For the text-containing cell, return its midpoint in (X, Y) coordinate format. 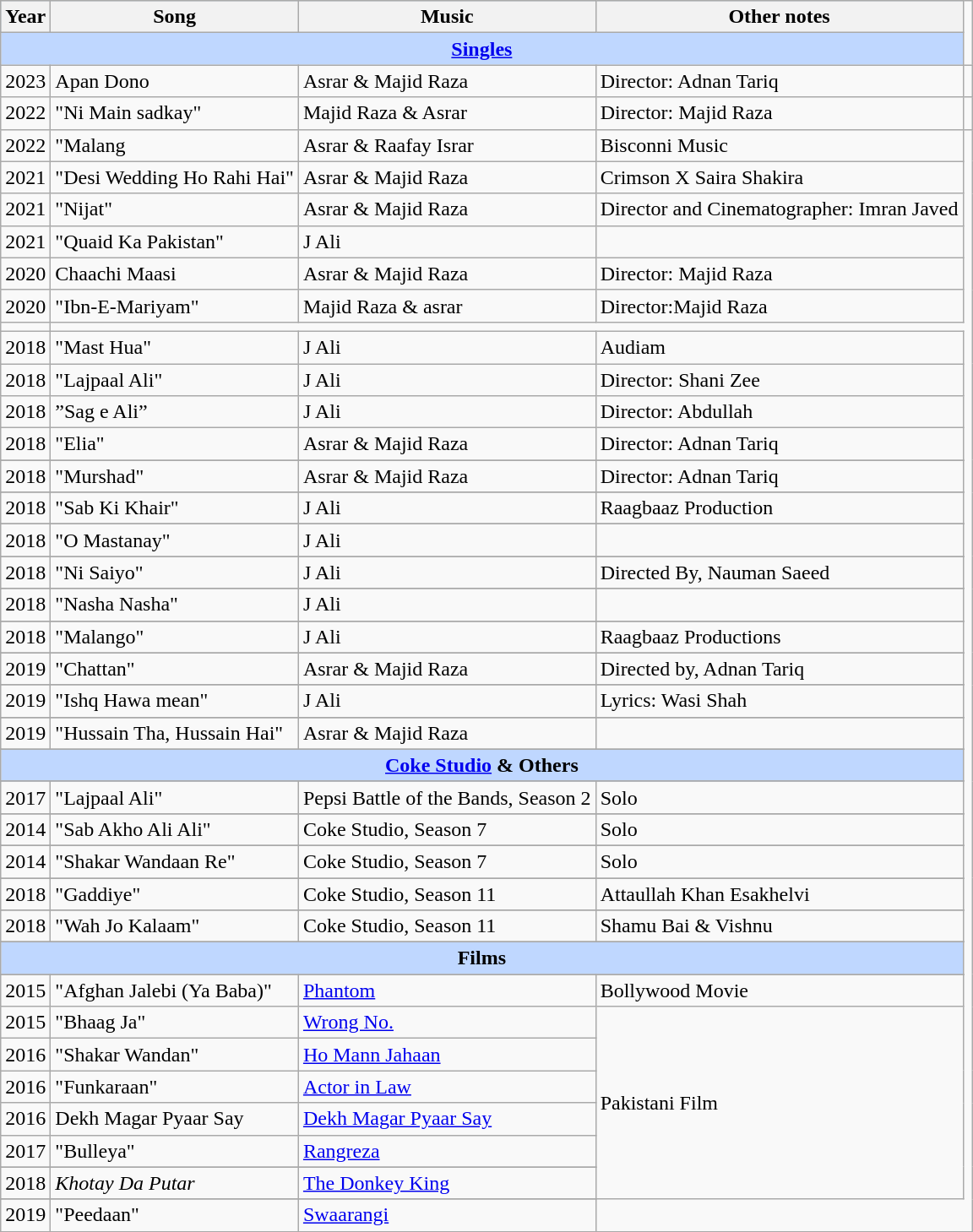
"Desi Wedding Ho Rahi Hai" (175, 177)
"Wah Jo Kalaam" (175, 926)
Wrong No. (447, 1023)
"Murshad" (175, 476)
Attaullah Khan Esakhelvi (779, 894)
"Gaddiye" (175, 894)
Apan Dono (175, 81)
Pakistani Film (779, 1103)
"Ni Main sadkay" (175, 113)
"Elia" (175, 444)
"O Mastanay" (175, 540)
Director and Cinematographer: Imran Javed (779, 209)
"Peedaan" (175, 1215)
Crimson X Saira Shakira (779, 177)
Raagbaaz Productions (779, 637)
Chaachi Maasi (175, 274)
"Sab Ki Khair" (175, 508)
Phantom (447, 990)
Majid Raza & asrar (447, 306)
Shamu Bai & Vishnu (779, 926)
"Bhaag Ja" (175, 1023)
"Chattan" (175, 669)
Singles (481, 49)
"Nijat" (175, 209)
Pepsi Battle of the Bands, Season 2 (447, 797)
"Shakar Wandaan Re" (175, 861)
"Shakar Wandan" (175, 1055)
Song (175, 17)
Directed By, Nauman Saeed (779, 573)
Coke Studio & Others (481, 765)
Lyrics: Wasi Shah (779, 701)
"Malang (175, 145)
2023 (25, 81)
Director: Shani Zee (779, 379)
"Funkaraan" (175, 1087)
"Ishq Hawa mean" (175, 701)
"Ibn-E-Mariyam" (175, 306)
"Mast Hua" (175, 347)
The Donkey King (447, 1183)
Director: Abdullah (779, 412)
"Bulleya" (175, 1151)
Swaarangi (447, 1215)
Ho Mann Jahaan (447, 1055)
"Afghan Jalebi (Ya Baba)" (175, 990)
"Ni Saiyo" (175, 573)
Bollywood Movie (779, 990)
Majid Raza & Asrar (447, 113)
Year (25, 17)
"Quaid Ka Pakistan" (175, 242)
"Sab Akho Ali Ali" (175, 829)
Other notes (779, 17)
"Hussain Tha, Hussain Hai" (175, 733)
Films (481, 958)
Directed by, Adnan Tariq (779, 669)
”Sag e Ali” (175, 412)
"Nasha Nasha" (175, 605)
Raagbaaz Production (779, 508)
Rangreza (447, 1151)
Khotay Da Putar (175, 1183)
Actor in Law (447, 1087)
Asrar & Raafay Israr (447, 145)
Audiam (779, 347)
"Malango" (175, 637)
Director:Majid Raza (779, 306)
Music (447, 17)
Bisconni Music (779, 145)
